Locate the cell with the specified text and output its (X, Y) center coordinate. 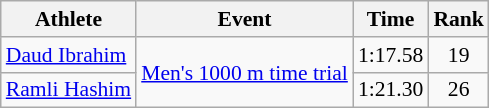
Ramli Hashim (68, 90)
Men's 1000 m time trial (244, 72)
Time (390, 19)
Daud Ibrahim (68, 55)
Event (244, 19)
1:21.30 (390, 90)
26 (458, 90)
Rank (458, 19)
1:17.58 (390, 55)
19 (458, 55)
Athlete (68, 19)
